Return (x, y) of the center of cell containing provided text 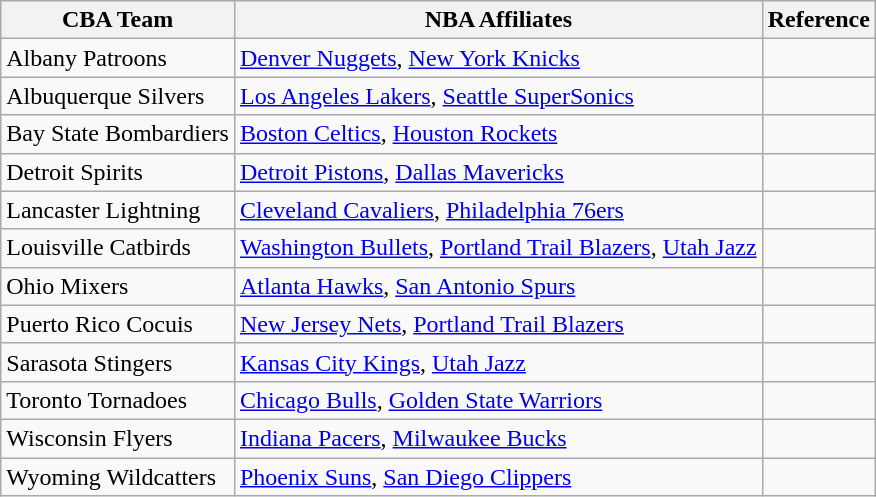
Albuquerque Silvers (118, 96)
Bay State Bombardiers (118, 134)
CBA Team (118, 20)
Reference (818, 20)
Phoenix Suns, San Diego Clippers (498, 477)
Washington Bullets, Portland Trail Blazers, Utah Jazz (498, 248)
Ohio Mixers (118, 286)
Wisconsin Flyers (118, 438)
Denver Nuggets, New York Knicks (498, 58)
Detroit Pistons, Dallas Mavericks (498, 172)
Wyoming Wildcatters (118, 477)
Atlanta Hawks, San Antonio Spurs (498, 286)
Sarasota Stingers (118, 362)
Toronto Tornadoes (118, 400)
Cleveland Cavaliers, Philadelphia 76ers (498, 210)
NBA Affiliates (498, 20)
Detroit Spirits (118, 172)
New Jersey Nets, Portland Trail Blazers (498, 324)
Lancaster Lightning (118, 210)
Boston Celtics, Houston Rockets (498, 134)
Indiana Pacers, Milwaukee Bucks (498, 438)
Kansas City Kings, Utah Jazz (498, 362)
Albany Patroons (118, 58)
Los Angeles Lakers, Seattle SuperSonics (498, 96)
Chicago Bulls, Golden State Warriors (498, 400)
Puerto Rico Cocuis (118, 324)
Louisville Catbirds (118, 248)
